Provide the (X, Y) coordinate of the cell's center where the given text is located.  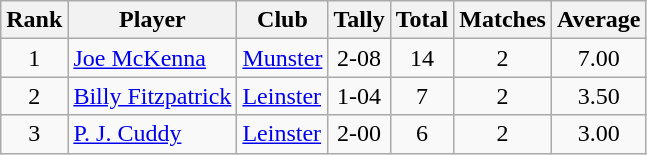
P. J. Cuddy (152, 134)
3.50 (598, 96)
Joe McKenna (152, 58)
1 (34, 58)
1-04 (359, 96)
Club (282, 20)
3 (34, 134)
7 (422, 96)
Average (598, 20)
7.00 (598, 58)
Munster (282, 58)
2-00 (359, 134)
2-08 (359, 58)
Tally (359, 20)
Billy Fitzpatrick (152, 96)
Total (422, 20)
3.00 (598, 134)
Player (152, 20)
14 (422, 58)
Rank (34, 20)
6 (422, 134)
Matches (503, 20)
